For the text-containing cell, return its midpoint in [x, y] coordinate format. 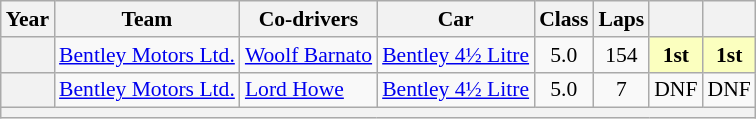
7 [621, 90]
Car [456, 19]
Lord Howe [308, 90]
154 [621, 55]
Co-drivers [308, 19]
Laps [621, 19]
Woolf Barnato [308, 55]
Class [564, 19]
Team [147, 19]
Year [28, 19]
